Pinpoint the cell where the given text exists, returning its [X, Y] midpoint coordinate. 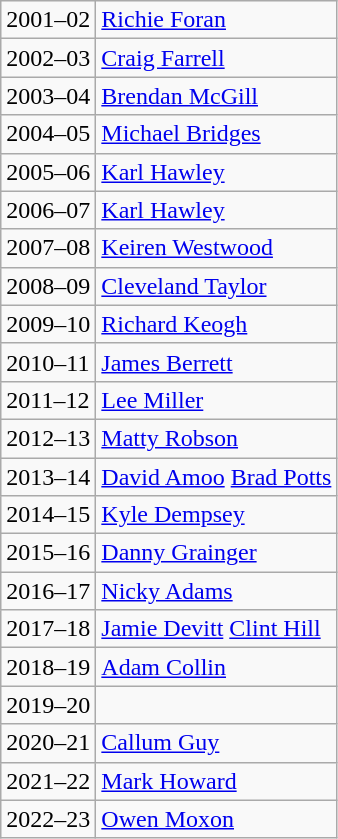
Lee Miller [216, 400]
Jamie Devitt Clint Hill [216, 629]
Matty Robson [216, 438]
2005–06 [48, 172]
Craig Farrell [216, 58]
David Amoo Brad Potts [216, 477]
2008–09 [48, 286]
Brendan McGill [216, 96]
2009–10 [48, 324]
Keiren Westwood [216, 248]
2016–17 [48, 591]
Kyle Dempsey [216, 515]
2019–20 [48, 705]
2014–15 [48, 515]
2002–03 [48, 58]
Richie Foran [216, 20]
Richard Keogh [216, 324]
Mark Howard [216, 781]
Cleveland Taylor [216, 286]
2012–13 [48, 438]
2011–12 [48, 400]
2015–16 [48, 553]
Nicky Adams [216, 591]
Michael Bridges [216, 134]
2017–18 [48, 629]
2022–23 [48, 819]
2010–11 [48, 362]
Owen Moxon [216, 819]
2003–04 [48, 96]
2021–22 [48, 781]
Adam Collin [216, 667]
2013–14 [48, 477]
2006–07 [48, 210]
2007–08 [48, 248]
Callum Guy [216, 743]
2018–19 [48, 667]
2001–02 [48, 20]
2004–05 [48, 134]
Danny Grainger [216, 553]
2020–21 [48, 743]
James Berrett [216, 362]
